Scan for the cell matching the given text and deliver its (x, y) coordinate at center. 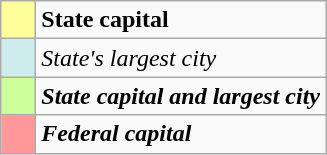
State capital (181, 20)
State capital and largest city (181, 96)
State's largest city (181, 58)
Federal capital (181, 134)
